Locate the cell with the specified text and output its (X, Y) center coordinate. 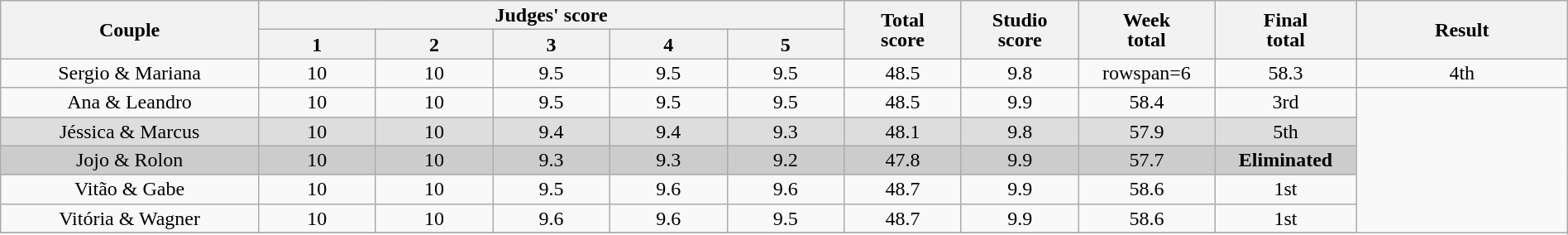
rowspan=6 (1146, 73)
9.2 (786, 161)
Totalscore (903, 30)
58.3 (1285, 73)
Weektotal (1146, 30)
Sergio & Mariana (130, 73)
4th (1462, 73)
Ana & Leandro (130, 103)
2 (434, 45)
Vitão & Gabe (130, 189)
57.9 (1146, 131)
5th (1285, 131)
47.8 (903, 161)
Vitória & Wagner (130, 218)
Studioscore (1020, 30)
48.1 (903, 131)
5 (786, 45)
58.4 (1146, 103)
Jéssica & Marcus (130, 131)
3rd (1285, 103)
3 (552, 45)
Couple (130, 30)
Jojo & Rolon (130, 161)
Finaltotal (1285, 30)
57.7 (1146, 161)
Eliminated (1285, 161)
1 (317, 45)
4 (668, 45)
Result (1462, 30)
Judges' score (551, 15)
